For the text-containing cell, return its midpoint in (x, y) coordinate format. 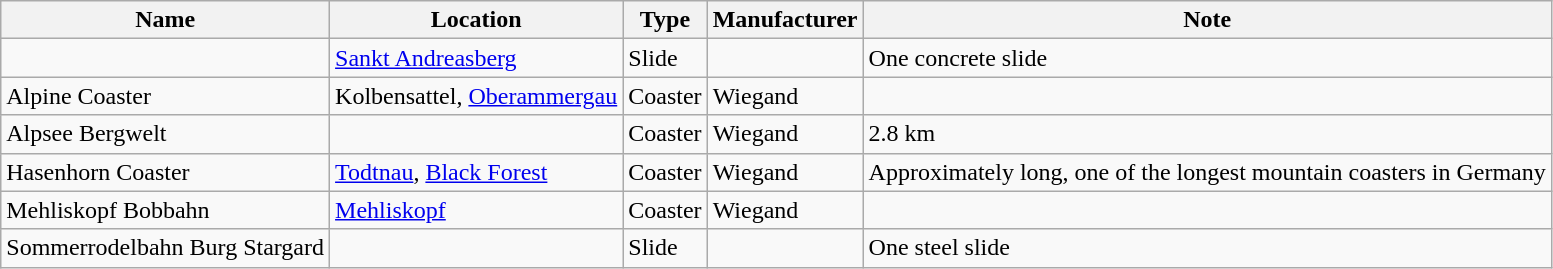
Alpsee Bergwelt (166, 134)
Sankt Andreasberg (476, 58)
Mehliskopf Bobbahn (166, 210)
Manufacturer (785, 20)
Alpine Coaster (166, 96)
Kolbensattel, Oberammergau (476, 96)
Location (476, 20)
Type (665, 20)
Hasenhorn Coaster (166, 172)
One steel slide (1207, 248)
Note (1207, 20)
Mehliskopf (476, 210)
One concrete slide (1207, 58)
Todtnau, Black Forest (476, 172)
2.8 km (1207, 134)
Approximately long, one of the longest mountain coasters in Germany (1207, 172)
Name (166, 20)
Sommerrodelbahn Burg Stargard (166, 248)
